Capture the cell that displays the provided text and extract its [X, Y] central coordinate. 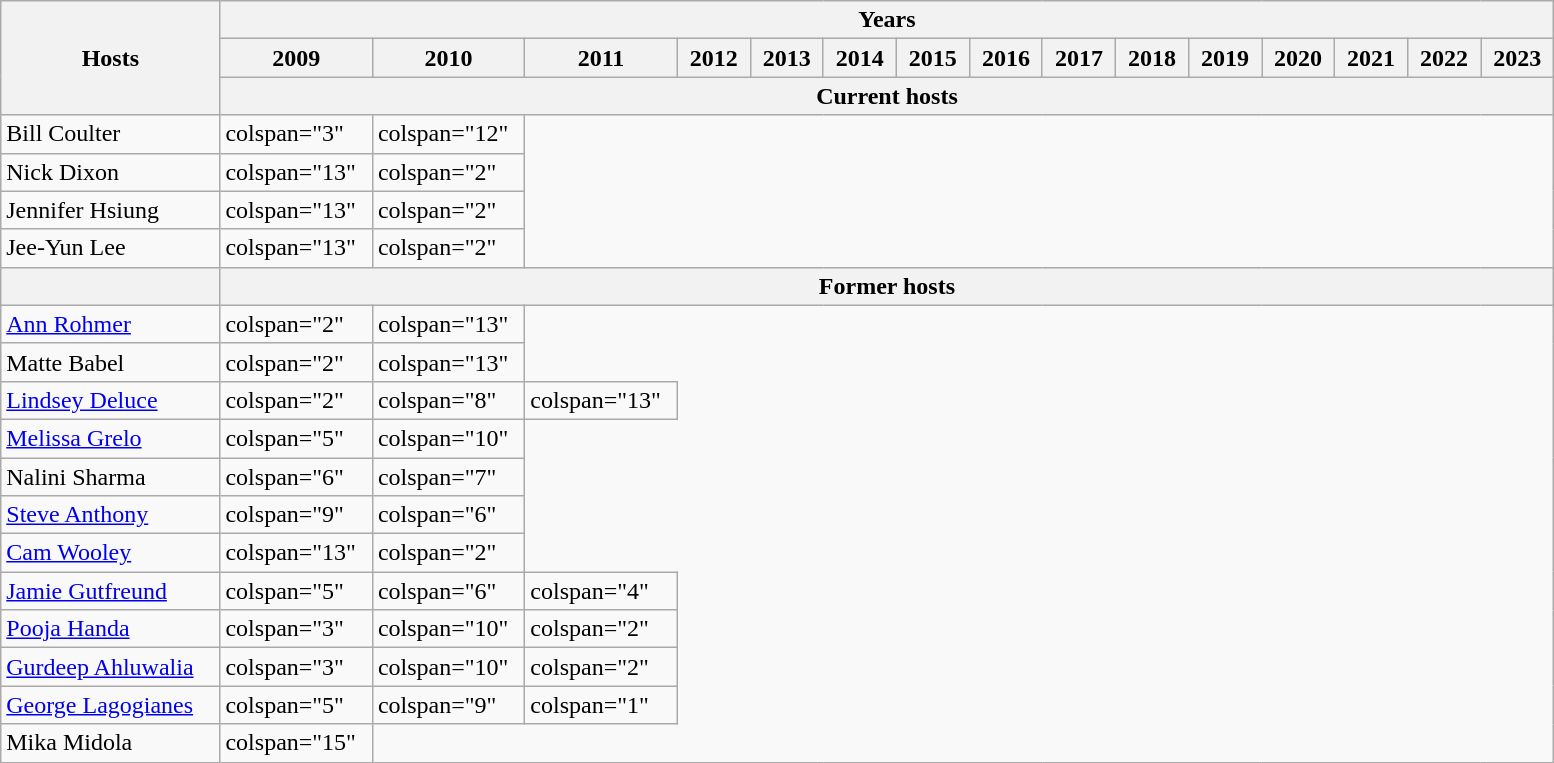
Cam Wooley [110, 553]
2023 [1518, 58]
Current hosts [887, 96]
Hosts [110, 58]
Pooja Handa [110, 629]
Matte Babel [110, 362]
2019 [1224, 58]
2021 [1372, 58]
colspan="1" [601, 705]
George Lagogianes [110, 705]
Mika Midola [110, 743]
Nick Dixon [110, 172]
2016 [1006, 58]
Melissa Grelo [110, 438]
2010 [448, 58]
Jennifer Hsiung [110, 210]
Years [887, 20]
Ann Rohmer [110, 324]
Nalini Sharma [110, 477]
2020 [1298, 58]
Jamie Gutfreund [110, 591]
colspan="8" [448, 400]
2017 [1078, 58]
2015 [932, 58]
2014 [860, 58]
Former hosts [887, 286]
2013 [786, 58]
colspan="15" [296, 743]
Lindsey Deluce [110, 400]
2018 [1152, 58]
2022 [1444, 58]
Jee-Yun Lee [110, 248]
colspan="4" [601, 591]
Gurdeep Ahluwalia [110, 667]
2009 [296, 58]
2011 [601, 58]
Bill Coulter [110, 134]
2012 [714, 58]
colspan="12" [448, 134]
Steve Anthony [110, 515]
colspan="7" [448, 477]
